Return the (x, y) coordinate for the center point of the cell that contains the specified text.  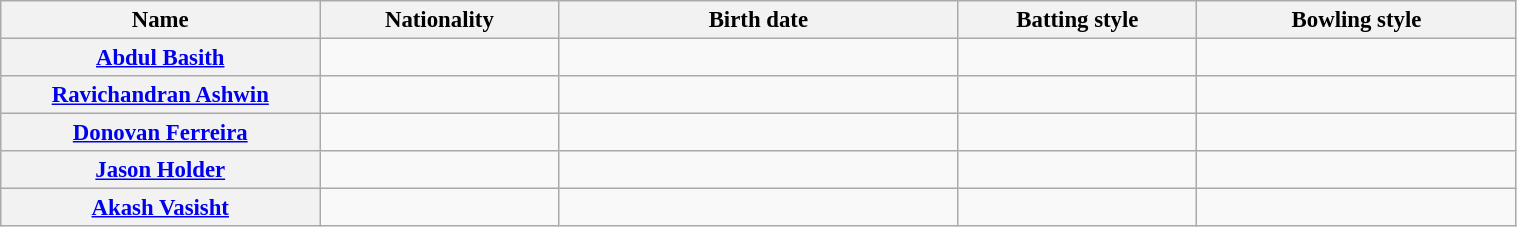
Birth date (758, 20)
Nationality (440, 20)
Akash Vasisht (160, 208)
Ravichandran Ashwin (160, 95)
Abdul Basith (160, 58)
Batting style (1078, 20)
Name (160, 20)
Bowling style (1356, 20)
Donovan Ferreira (160, 133)
Jason Holder (160, 170)
